For the text-containing cell, return its midpoint in (X, Y) coordinate format. 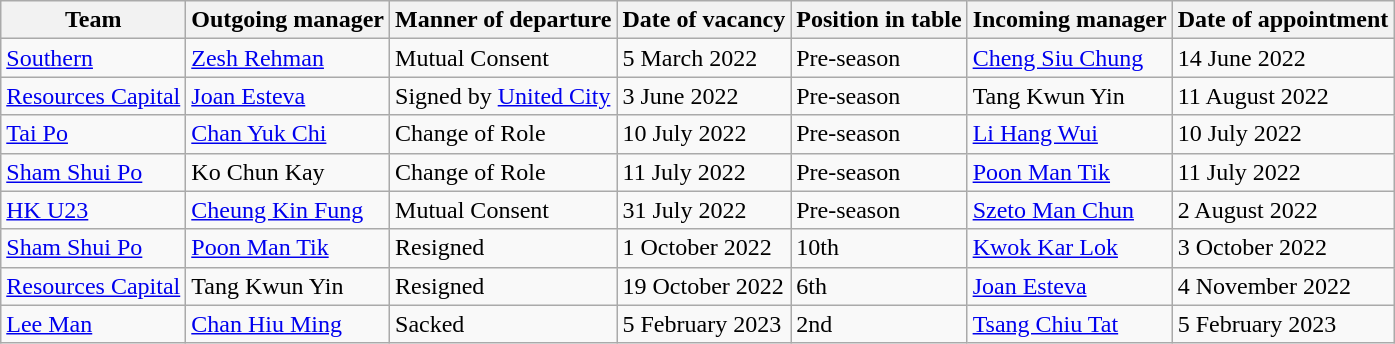
Outgoing manager (288, 20)
Sacked (504, 324)
Tsang Chiu Tat (1070, 324)
Cheung Kin Fung (288, 210)
Cheng Siu Chung (1070, 58)
2 August 2022 (1283, 210)
4 November 2022 (1283, 286)
10th (879, 248)
Manner of departure (504, 20)
Incoming manager (1070, 20)
11 August 2022 (1283, 96)
Lee Man (94, 324)
Chan Yuk Chi (288, 134)
Tai Po (94, 134)
6th (879, 286)
Position in table (879, 20)
19 October 2022 (704, 286)
2nd (879, 324)
Team (94, 20)
1 October 2022 (704, 248)
5 March 2022 (704, 58)
Ko Chun Kay (288, 172)
Date of vacancy (704, 20)
Chan Hiu Ming (288, 324)
3 October 2022 (1283, 248)
31 July 2022 (704, 210)
Southern (94, 58)
Kwok Kar Lok (1070, 248)
3 June 2022 (704, 96)
14 June 2022 (1283, 58)
Signed by United City (504, 96)
Date of appointment (1283, 20)
Szeto Man Chun (1070, 210)
Zesh Rehman (288, 58)
Li Hang Wui (1070, 134)
HK U23 (94, 210)
